Provide the [X, Y] coordinate of the cell's center where the given text is located.  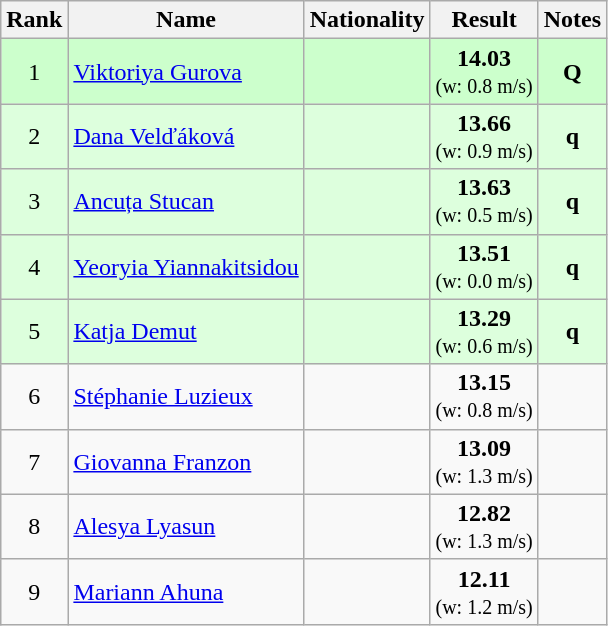
14.03(w: 0.8 m/s) [484, 72]
2 [34, 136]
1 [34, 72]
Rank [34, 20]
Alesya Lyasun [186, 526]
Nationality [367, 20]
Giovanna Franzon [186, 462]
Dana Velďáková [186, 136]
5 [34, 332]
12.11(w: 1.2 m/s) [484, 592]
Ancuța Stucan [186, 202]
9 [34, 592]
Notes [572, 20]
Mariann Ahuna [186, 592]
7 [34, 462]
13.66(w: 0.9 m/s) [484, 136]
Stéphanie Luzieux [186, 396]
Q [572, 72]
Viktoriya Gurova [186, 72]
Yeoryia Yiannakitsidou [186, 266]
13.09(w: 1.3 m/s) [484, 462]
13.51(w: 0.0 m/s) [484, 266]
3 [34, 202]
13.15(w: 0.8 m/s) [484, 396]
Name [186, 20]
6 [34, 396]
Result [484, 20]
12.82(w: 1.3 m/s) [484, 526]
8 [34, 526]
4 [34, 266]
13.29(w: 0.6 m/s) [484, 332]
13.63(w: 0.5 m/s) [484, 202]
Katja Demut [186, 332]
